Detect which cell encompasses the target text, then output its [X, Y] center coordinate. 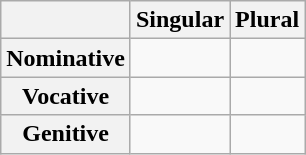
Nominative [66, 58]
Plural [268, 20]
Genitive [66, 134]
Singular [180, 20]
Vocative [66, 96]
